Locate the cell with the specified text and output its (x, y) center coordinate. 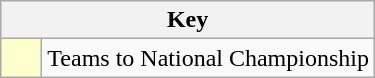
Teams to National Championship (208, 58)
Key (188, 20)
